Extract the (x, y) coordinate from the center of the cell holding the provided text.  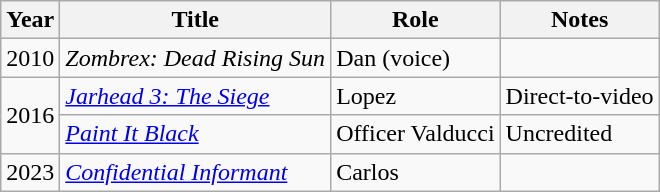
Lopez (416, 96)
Year (30, 20)
Uncredited (580, 134)
Notes (580, 20)
Confidential Informant (196, 172)
Officer Valducci (416, 134)
Paint It Black (196, 134)
Carlos (416, 172)
Jarhead 3: The Siege (196, 96)
2023 (30, 172)
2016 (30, 115)
2010 (30, 58)
Dan (voice) (416, 58)
Zombrex: Dead Rising Sun (196, 58)
Title (196, 20)
Direct-to-video (580, 96)
Role (416, 20)
